Pinpoint the cell where the given text exists, returning its [X, Y] midpoint coordinate. 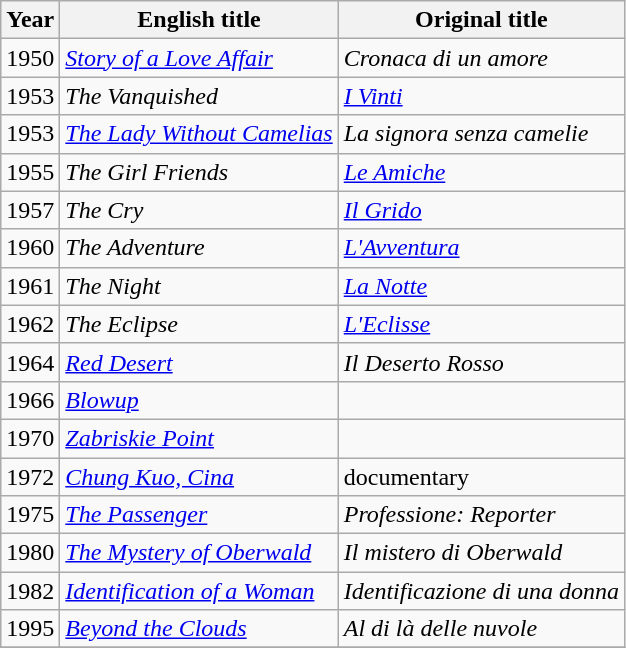
Story of a Love Affair [199, 58]
Chung Kuo, Cina [199, 477]
1982 [30, 591]
Identification of a Woman [199, 591]
1972 [30, 477]
The Adventure [199, 248]
The Passenger [199, 515]
The Eclipse [199, 324]
1961 [30, 286]
Beyond the Clouds [199, 629]
Professione: Reporter [481, 515]
I Vinti [481, 96]
Blowup [199, 400]
1975 [30, 515]
1962 [30, 324]
Year [30, 20]
Cronaca di un amore [481, 58]
Red Desert [199, 362]
1964 [30, 362]
1966 [30, 400]
1950 [30, 58]
1970 [30, 438]
Identificazione di una donna [481, 591]
1995 [30, 629]
The Girl Friends [199, 172]
The Vanquished [199, 96]
1957 [30, 210]
Zabriskie Point [199, 438]
1960 [30, 248]
English title [199, 20]
L'Avventura [481, 248]
La signora senza camelie [481, 134]
documentary [481, 477]
Al di là delle nuvole [481, 629]
Original title [481, 20]
The Night [199, 286]
Il Deserto Rosso [481, 362]
The Lady Without Camelias [199, 134]
Il Grido [481, 210]
The Cry [199, 210]
L'Eclisse [481, 324]
1980 [30, 553]
1955 [30, 172]
The Mystery of Oberwald [199, 553]
Le Amiche [481, 172]
La Notte [481, 286]
Il mistero di Oberwald [481, 553]
